Capture the cell that displays the provided text and extract its (X, Y) central coordinate. 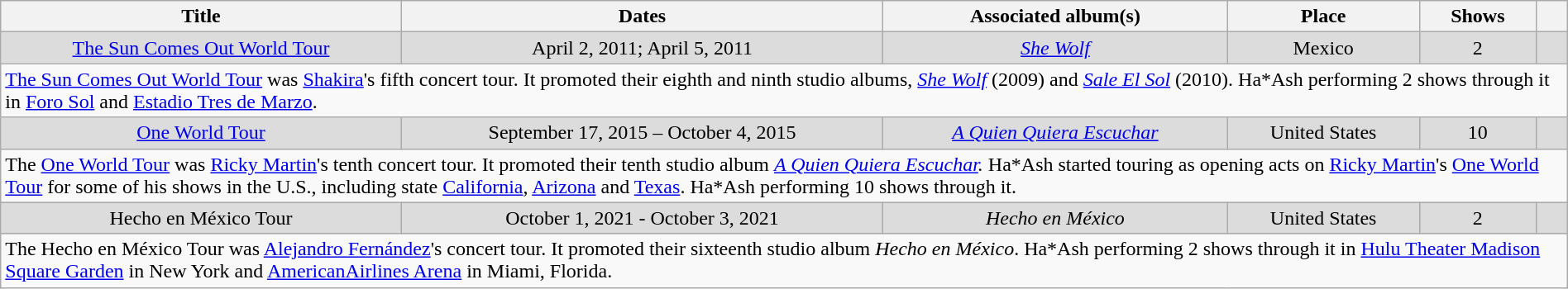
Shows (1477, 17)
Associated album(s) (1055, 17)
Dates (642, 17)
One World Tour (201, 133)
April 2, 2011; April 5, 2011 (642, 48)
The Sun Comes Out World Tour (201, 48)
October 1, 2021 - October 3, 2021 (642, 218)
10 (1477, 133)
She Wolf (1055, 48)
September 17, 2015 – October 4, 2015 (642, 133)
Place (1323, 17)
Hecho en México (1055, 218)
A Quien Quiera Escuchar (1055, 133)
Title (201, 17)
Hecho en México Tour (201, 218)
Mexico (1323, 48)
